Locate the cell with the specified text and output its [x, y] center coordinate. 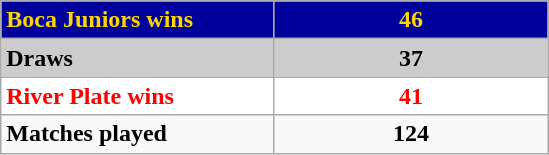
124 [411, 134]
Matches played [138, 134]
46 [411, 20]
Boca Juniors wins [138, 20]
Draws [138, 58]
41 [411, 96]
37 [411, 58]
River Plate wins [138, 96]
